Return [x, y] of the center of cell containing provided text 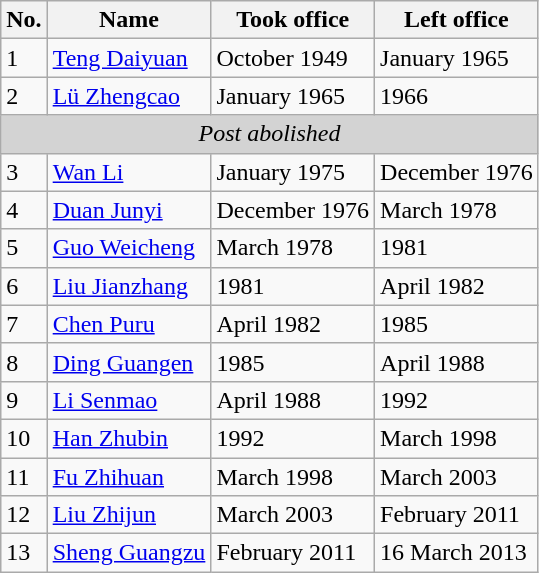
Took office [293, 20]
Ding Guangen [129, 362]
Left office [457, 20]
Teng Daiyuan [129, 58]
Guo Weicheng [129, 248]
Li Senmao [129, 400]
3 [24, 172]
13 [24, 553]
4 [24, 210]
Wan Li [129, 172]
12 [24, 515]
Chen Puru [129, 324]
Fu Zhihuan [129, 477]
1966 [457, 96]
Name [129, 20]
January 1975 [293, 172]
6 [24, 286]
8 [24, 362]
Lü Zhengcao [129, 96]
7 [24, 324]
October 1949 [293, 58]
Post abolished [270, 134]
16 March 2013 [457, 553]
Liu Zhijun [129, 515]
Duan Junyi [129, 210]
2 [24, 96]
Liu Jianzhang [129, 286]
10 [24, 438]
Han Zhubin [129, 438]
11 [24, 477]
1 [24, 58]
5 [24, 248]
9 [24, 400]
No. [24, 20]
Sheng Guangzu [129, 553]
